Detect which cell encompasses the target text, then output its (X, Y) center coordinate. 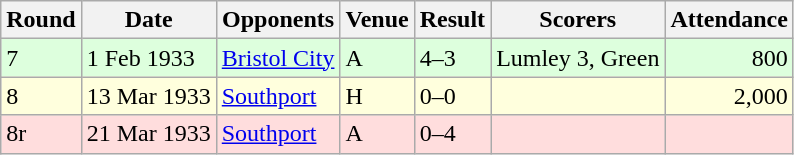
Result (452, 20)
H (377, 96)
Attendance (729, 20)
Bristol City (278, 58)
800 (729, 58)
Venue (377, 20)
0–4 (452, 134)
8 (41, 96)
Opponents (278, 20)
8r (41, 134)
Round (41, 20)
1 Feb 1933 (148, 58)
21 Mar 1933 (148, 134)
Scorers (578, 20)
2,000 (729, 96)
Date (148, 20)
7 (41, 58)
Lumley 3, Green (578, 58)
0–0 (452, 96)
4–3 (452, 58)
13 Mar 1933 (148, 96)
